Scan for the cell matching the given text and deliver its (x, y) coordinate at center. 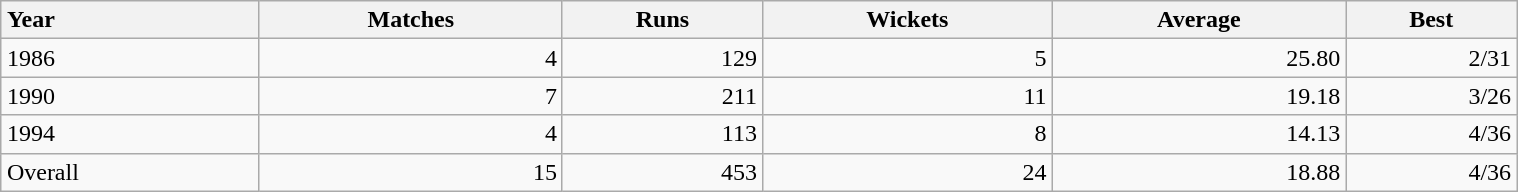
3/26 (1432, 96)
8 (907, 134)
Wickets (907, 20)
19.18 (1199, 96)
14.13 (1199, 134)
5 (907, 58)
Average (1199, 20)
211 (662, 96)
11 (907, 96)
7 (410, 96)
Runs (662, 20)
1990 (130, 96)
15 (410, 172)
Best (1432, 20)
Overall (130, 172)
2/31 (1432, 58)
25.80 (1199, 58)
Matches (410, 20)
24 (907, 172)
1994 (130, 134)
Year (130, 20)
18.88 (1199, 172)
453 (662, 172)
1986 (130, 58)
129 (662, 58)
113 (662, 134)
